Scan for the cell matching the given text and deliver its [x, y] coordinate at center. 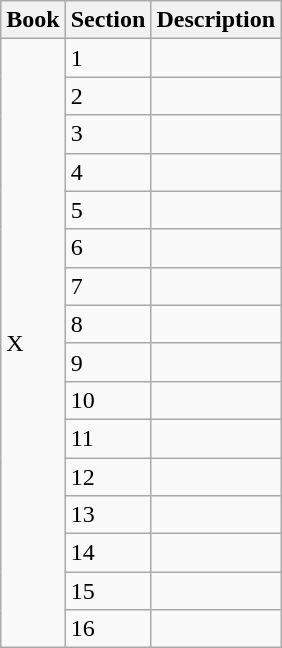
2 [108, 96]
1 [108, 58]
Book [33, 20]
5 [108, 210]
12 [108, 477]
15 [108, 591]
9 [108, 362]
4 [108, 172]
10 [108, 400]
Description [216, 20]
Section [108, 20]
16 [108, 629]
X [33, 344]
14 [108, 553]
3 [108, 134]
7 [108, 286]
8 [108, 324]
6 [108, 248]
13 [108, 515]
11 [108, 438]
